Detect which cell encompasses the target text, then output its [X, Y] center coordinate. 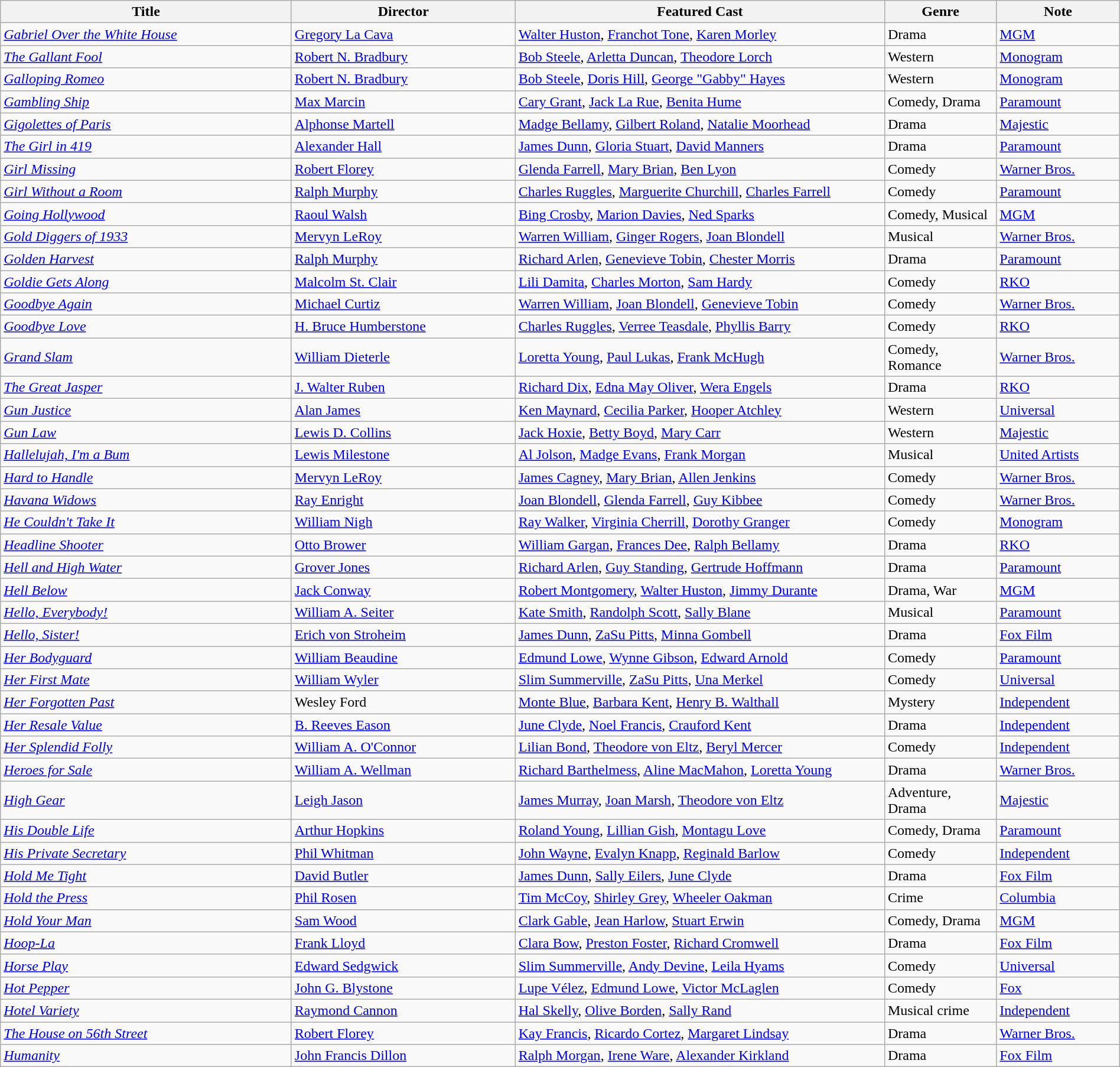
Warren William, Joan Blondell, Genevieve Tobin [699, 304]
Lewis D. Collins [403, 432]
The Great Jasper [146, 388]
Crime [940, 898]
Erich von Stroheim [403, 635]
The Girl in 419 [146, 147]
Charles Ruggles, Marguerite Churchill, Charles Farrell [699, 191]
Bob Steele, Arletta Duncan, Theodore Lorch [699, 57]
Leigh Jason [403, 800]
Her Bodyguard [146, 658]
Grand Slam [146, 357]
Galloping Romeo [146, 79]
Featured Cast [699, 12]
Gold Diggers of 1933 [146, 236]
Warren William, Ginger Rogers, Joan Blondell [699, 236]
Slim Summerville, Andy Devine, Leila Hyams [699, 965]
Otto Brower [403, 545]
H. Bruce Humberstone [403, 327]
Her Splendid Folly [146, 747]
High Gear [146, 800]
Going Hollywood [146, 214]
Malcolm St. Clair [403, 282]
Wesley Ford [403, 702]
Raoul Walsh [403, 214]
Jack Conway [403, 590]
James Dunn, ZaSu Pitts, Minna Gombell [699, 635]
Glenda Farrell, Mary Brian, Ben Lyon [699, 169]
Goodbye Again [146, 304]
Director [403, 12]
B. Reeves Eason [403, 725]
Gigolettes of Paris [146, 124]
Cary Grant, Jack La Rue, Benita Hume [699, 102]
Fox [1058, 988]
Charles Ruggles, Verree Teasdale, Phyllis Barry [699, 327]
Kay Francis, Ricardo Cortez, Margaret Lindsay [699, 1033]
Richard Dix, Edna May Oliver, Wera Engels [699, 388]
Alexander Hall [403, 147]
Comedy, Romance [940, 357]
Hot Pepper [146, 988]
James Dunn, Gloria Stuart, David Manners [699, 147]
William Wyler [403, 680]
Girl Without a Room [146, 191]
Edward Sedgwick [403, 965]
He Couldn't Take It [146, 522]
The House on 56th Street [146, 1033]
Bing Crosby, Marion Davies, Ned Sparks [699, 214]
Edmund Lowe, Wynne Gibson, Edward Arnold [699, 658]
William A. O'Connor [403, 747]
Genre [940, 12]
Ray Enright [403, 500]
Golden Harvest [146, 259]
Musical crime [940, 1010]
Drama, War [940, 590]
Kate Smith, Randolph Scott, Sally Blane [699, 612]
Girl Missing [146, 169]
Richard Barthelmess, Aline MacMahon, Loretta Young [699, 770]
Richard Arlen, Guy Standing, Gertrude Hoffmann [699, 567]
Lewis Milestone [403, 455]
Hard to Handle [146, 477]
Walter Huston, Franchot Tone, Karen Morley [699, 34]
The Gallant Fool [146, 57]
Sam Wood [403, 920]
Gambling Ship [146, 102]
Note [1058, 12]
Her Resale Value [146, 725]
Hoop-La [146, 943]
Bob Steele, Doris Hill, George "Gabby" Hayes [699, 79]
Arthur Hopkins [403, 831]
Grover Jones [403, 567]
Roland Young, Lillian Gish, Montagu Love [699, 831]
Hallelujah, I'm a Bum [146, 455]
Title [146, 12]
Monte Blue, Barbara Kent, Henry B. Walthall [699, 702]
Adventure, Drama [940, 800]
Her First Mate [146, 680]
Goodbye Love [146, 327]
Hello, Sister! [146, 635]
William A. Wellman [403, 770]
Hotel Variety [146, 1010]
His Private Secretary [146, 853]
Hold the Press [146, 898]
J. Walter Ruben [403, 388]
Hell and High Water [146, 567]
Hold Your Man [146, 920]
Lilian Bond, Theodore von Eltz, Beryl Mercer [699, 747]
Heroes for Sale [146, 770]
Loretta Young, Paul Lukas, Frank McHugh [699, 357]
Clara Bow, Preston Foster, Richard Cromwell [699, 943]
William A. Seiter [403, 612]
Gregory La Cava [403, 34]
Alan James [403, 410]
Hello, Everybody! [146, 612]
Comedy, Musical [940, 214]
Mystery [940, 702]
William Gargan, Frances Dee, Ralph Bellamy [699, 545]
Hal Skelly, Olive Borden, Sally Rand [699, 1010]
John Francis Dillon [403, 1056]
Ken Maynard, Cecilia Parker, Hooper Atchley [699, 410]
Alphonse Martell [403, 124]
Horse Play [146, 965]
James Cagney, Mary Brian, Allen Jenkins [699, 477]
Ralph Morgan, Irene Ware, Alexander Kirkland [699, 1056]
William Nigh [403, 522]
Max Marcin [403, 102]
Hell Below [146, 590]
Her Forgotten Past [146, 702]
Phil Whitman [403, 853]
Raymond Cannon [403, 1010]
Phil Rosen [403, 898]
Hold Me Tight [146, 876]
Joan Blondell, Glenda Farrell, Guy Kibbee [699, 500]
Slim Summerville, ZaSu Pitts, Una Merkel [699, 680]
Headline Shooter [146, 545]
Ray Walker, Virginia Cherrill, Dorothy Granger [699, 522]
William Beaudine [403, 658]
Madge Bellamy, Gilbert Roland, Natalie Moorhead [699, 124]
Goldie Gets Along [146, 282]
John Wayne, Evalyn Knapp, Reginald Barlow [699, 853]
Frank Lloyd [403, 943]
John G. Blystone [403, 988]
David Butler [403, 876]
Clark Gable, Jean Harlow, Stuart Erwin [699, 920]
United Artists [1058, 455]
Michael Curtiz [403, 304]
Jack Hoxie, Betty Boyd, Mary Carr [699, 432]
Gun Law [146, 432]
James Dunn, Sally Eilers, June Clyde [699, 876]
Gabriel Over the White House [146, 34]
Lili Damita, Charles Morton, Sam Hardy [699, 282]
June Clyde, Noel Francis, Crauford Kent [699, 725]
Lupe Vélez, Edmund Lowe, Victor McLaglen [699, 988]
Tim McCoy, Shirley Grey, Wheeler Oakman [699, 898]
Havana Widows [146, 500]
Humanity [146, 1056]
Robert Montgomery, Walter Huston, Jimmy Durante [699, 590]
Gun Justice [146, 410]
William Dieterle [403, 357]
Al Jolson, Madge Evans, Frank Morgan [699, 455]
His Double Life [146, 831]
Richard Arlen, Genevieve Tobin, Chester Morris [699, 259]
Columbia [1058, 898]
James Murray, Joan Marsh, Theodore von Eltz [699, 800]
